Return [x, y] of the center of cell containing provided text 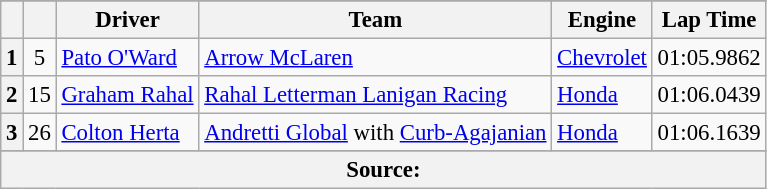
1 [12, 58]
5 [40, 58]
Team [376, 20]
Arrow McLaren [376, 58]
Graham Rahal [128, 95]
Driver [128, 20]
Source: [384, 170]
3 [12, 133]
Engine [602, 20]
Andretti Global with Curb-Agajanian [376, 133]
Lap Time [709, 20]
26 [40, 133]
Chevrolet [602, 58]
Rahal Letterman Lanigan Racing [376, 95]
01:06.0439 [709, 95]
01:05.9862 [709, 58]
Colton Herta [128, 133]
15 [40, 95]
01:06.1639 [709, 133]
Pato O'Ward [128, 58]
2 [12, 95]
